Provide the [X, Y] coordinate of the cell's center where the given text is located.  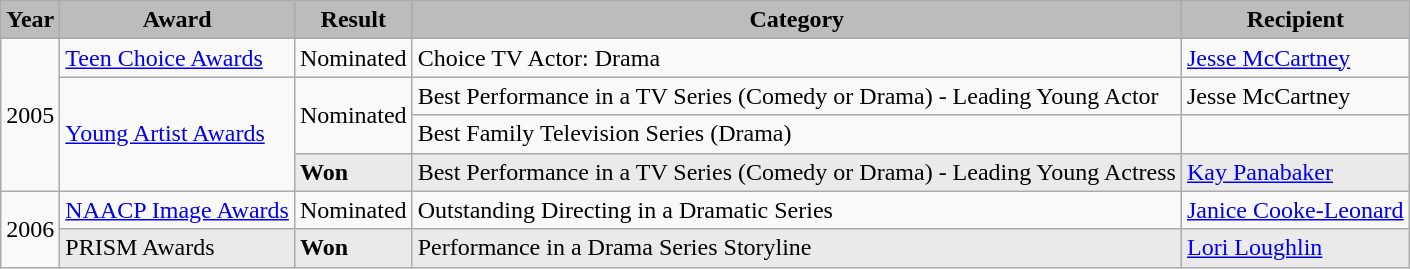
Recipient [1295, 20]
Outstanding Directing in a Dramatic Series [796, 210]
Best Performance in a TV Series (Comedy or Drama) - Leading Young Actress [796, 172]
Result [353, 20]
Kay Panabaker [1295, 172]
Lori Loughlin [1295, 248]
Category [796, 20]
Janice Cooke-Leonard [1295, 210]
Teen Choice Awards [178, 58]
Best Performance in a TV Series (Comedy or Drama) - Leading Young Actor [796, 96]
Year [30, 20]
2005 [30, 115]
Young Artist Awards [178, 134]
PRISM Awards [178, 248]
2006 [30, 229]
Best Family Television Series (Drama) [796, 134]
Award [178, 20]
Choice TV Actor: Drama [796, 58]
NAACP Image Awards [178, 210]
Performance in a Drama Series Storyline [796, 248]
